Identify which cell holds the provided text, then report its (X, Y) central coordinate. 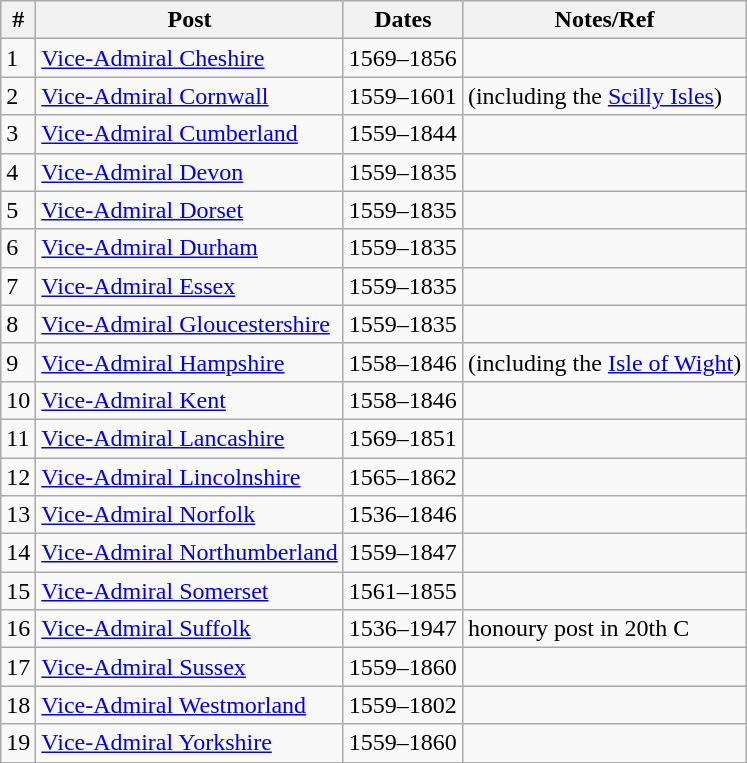
Vice-Admiral Essex (190, 286)
Vice-Admiral Kent (190, 400)
6 (18, 248)
Vice-Admiral Sussex (190, 667)
14 (18, 553)
1569–1856 (402, 58)
Notes/Ref (604, 20)
Vice-Admiral Westmorland (190, 705)
12 (18, 477)
18 (18, 705)
7 (18, 286)
1561–1855 (402, 591)
17 (18, 667)
Post (190, 20)
5 (18, 210)
1536–1846 (402, 515)
honoury post in 20th C (604, 629)
4 (18, 172)
13 (18, 515)
Vice-Admiral Cheshire (190, 58)
2 (18, 96)
Vice-Admiral Cumberland (190, 134)
Vice-Admiral Suffolk (190, 629)
Vice-Admiral Northumberland (190, 553)
15 (18, 591)
3 (18, 134)
Vice-Admiral Somerset (190, 591)
Vice-Admiral Norfolk (190, 515)
Vice-Admiral Yorkshire (190, 743)
8 (18, 324)
1536–1947 (402, 629)
1559–1844 (402, 134)
Vice-Admiral Cornwall (190, 96)
(including the Scilly Isles) (604, 96)
Vice-Admiral Devon (190, 172)
10 (18, 400)
# (18, 20)
Vice-Admiral Lincolnshire (190, 477)
Dates (402, 20)
Vice-Admiral Hampshire (190, 362)
Vice-Admiral Lancashire (190, 438)
Vice-Admiral Dorset (190, 210)
1569–1851 (402, 438)
1565–1862 (402, 477)
1 (18, 58)
16 (18, 629)
Vice-Admiral Gloucestershire (190, 324)
9 (18, 362)
1559–1802 (402, 705)
Vice-Admiral Durham (190, 248)
19 (18, 743)
11 (18, 438)
1559–1847 (402, 553)
(including the Isle of Wight) (604, 362)
1559–1601 (402, 96)
